Locate the cell with the specified text and output its [X, Y] center coordinate. 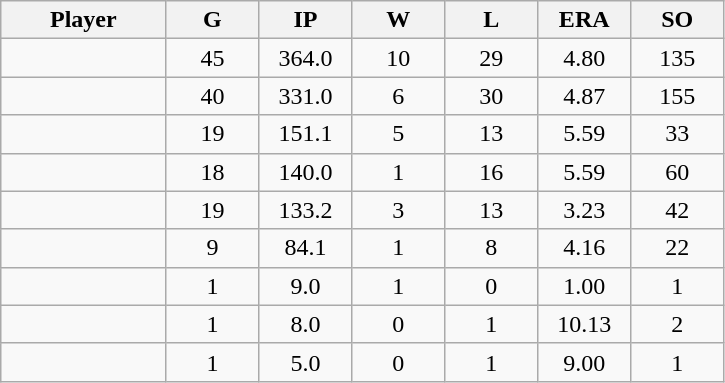
42 [678, 210]
364.0 [306, 58]
SO [678, 20]
Player [84, 20]
9 [212, 248]
4.16 [584, 248]
45 [212, 58]
W [398, 20]
5.0 [306, 362]
G [212, 20]
1.00 [584, 286]
9.0 [306, 286]
L [492, 20]
135 [678, 58]
331.0 [306, 96]
3.23 [584, 210]
4.87 [584, 96]
9.00 [584, 362]
10.13 [584, 324]
3 [398, 210]
2 [678, 324]
6 [398, 96]
40 [212, 96]
22 [678, 248]
29 [492, 58]
5 [398, 134]
30 [492, 96]
IP [306, 20]
8.0 [306, 324]
16 [492, 172]
ERA [584, 20]
84.1 [306, 248]
155 [678, 96]
8 [492, 248]
133.2 [306, 210]
140.0 [306, 172]
18 [212, 172]
33 [678, 134]
151.1 [306, 134]
4.80 [584, 58]
10 [398, 58]
60 [678, 172]
